Extract the [X, Y] coordinate from the center of the cell holding the provided text.  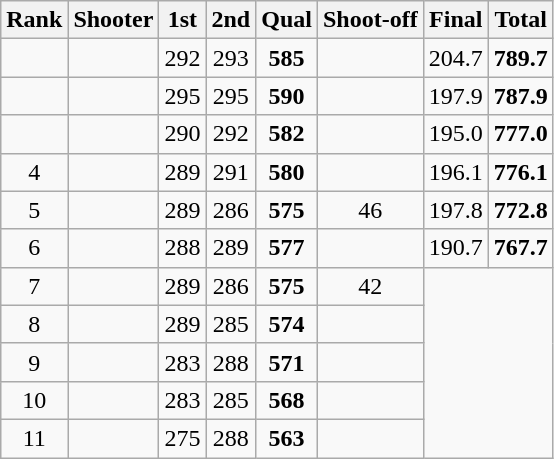
Rank [34, 20]
293 [231, 58]
580 [287, 172]
10 [34, 400]
789.7 [520, 58]
11 [34, 438]
197.8 [456, 210]
Final [456, 20]
574 [287, 324]
275 [182, 438]
9 [34, 362]
Qual [287, 20]
5 [34, 210]
6 [34, 248]
197.9 [456, 96]
42 [370, 286]
8 [34, 324]
568 [287, 400]
767.7 [520, 248]
777.0 [520, 134]
196.1 [456, 172]
204.7 [456, 58]
46 [370, 210]
571 [287, 362]
290 [182, 134]
590 [287, 96]
582 [287, 134]
787.9 [520, 96]
563 [287, 438]
585 [287, 58]
776.1 [520, 172]
Shoot-off [370, 20]
190.7 [456, 248]
2nd [231, 20]
Total [520, 20]
291 [231, 172]
4 [34, 172]
Shooter [114, 20]
577 [287, 248]
1st [182, 20]
772.8 [520, 210]
195.0 [456, 134]
7 [34, 286]
